Identify which cell holds the provided text, then report its [X, Y] central coordinate. 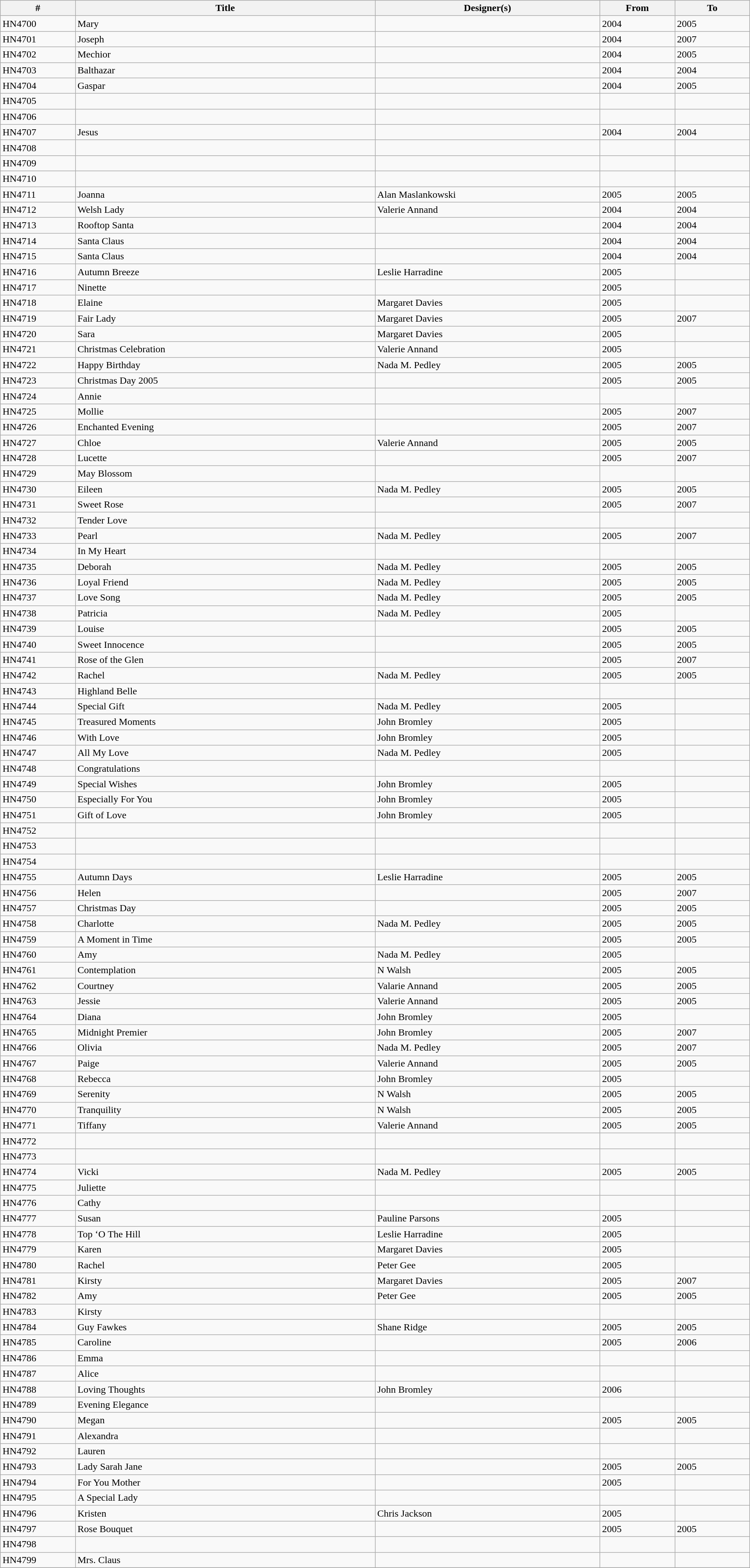
HN4723 [38, 380]
HN4778 [38, 1234]
Midnight Premier [225, 1032]
HN4724 [38, 396]
May Blossom [225, 474]
Sweet Innocence [225, 644]
Paige [225, 1063]
HN4709 [38, 163]
Tiffany [225, 1125]
Lady Sarah Jane [225, 1467]
A Moment in Time [225, 939]
Serenity [225, 1094]
Louise [225, 629]
Alexandra [225, 1435]
HN4714 [38, 241]
Mrs. Claus [225, 1560]
Patricia [225, 613]
Lauren [225, 1451]
HN4756 [38, 892]
Emma [225, 1358]
HN4788 [38, 1389]
HN4733 [38, 536]
Vicki [225, 1172]
Title [225, 8]
Juliette [225, 1188]
HN4780 [38, 1265]
Eileen [225, 489]
Susan [225, 1219]
Annie [225, 396]
Charlotte [225, 923]
HN4784 [38, 1327]
Alice [225, 1374]
HN4738 [38, 613]
HN4734 [38, 551]
Valarie Annand [488, 986]
HN4704 [38, 86]
Congratulations [225, 769]
Jessie [225, 1001]
HN4716 [38, 272]
Pearl [225, 536]
Elaine [225, 303]
HN4718 [38, 303]
HN4759 [38, 939]
HN4741 [38, 660]
Ninette [225, 287]
HN4775 [38, 1188]
HN4766 [38, 1048]
Lucette [225, 458]
HN4736 [38, 582]
Happy Birthday [225, 365]
HN4752 [38, 830]
Joanna [225, 194]
HN4771 [38, 1125]
HN4744 [38, 707]
HN4787 [38, 1374]
A Special Lady [225, 1498]
Special Gift [225, 707]
HN4728 [38, 458]
Evening Elegance [225, 1405]
Loyal Friend [225, 582]
Alan Maslankowski [488, 194]
HN4769 [38, 1094]
HN4768 [38, 1079]
HN4702 [38, 55]
HN4799 [38, 1560]
Fair Lady [225, 318]
HN4791 [38, 1435]
Gift of Love [225, 815]
Megan [225, 1420]
HN4703 [38, 70]
HN4721 [38, 349]
HN4747 [38, 753]
Designer(s) [488, 8]
HN4753 [38, 846]
Caroline [225, 1343]
Christmas Day 2005 [225, 380]
HN4774 [38, 1172]
Mollie [225, 411]
Mechior [225, 55]
HN4740 [38, 644]
HN4712 [38, 210]
Diana [225, 1017]
HN4710 [38, 179]
HN4755 [38, 877]
Helen [225, 892]
HN4762 [38, 986]
HN4743 [38, 691]
HN4739 [38, 629]
Highland Belle [225, 691]
HN4758 [38, 923]
HN4717 [38, 287]
HN4748 [38, 769]
Christmas Day [225, 908]
Rooftop Santa [225, 225]
Chloe [225, 442]
Deborah [225, 567]
HN4745 [38, 722]
HN4720 [38, 334]
HN4754 [38, 861]
HN4719 [38, 318]
HN4796 [38, 1513]
HN4785 [38, 1343]
HN4722 [38, 365]
HN4797 [38, 1529]
HN4725 [38, 411]
Enchanted Evening [225, 427]
HN4767 [38, 1063]
HN4732 [38, 520]
HN4701 [38, 39]
HN4707 [38, 132]
HN4713 [38, 225]
Rose Bouquet [225, 1529]
Balthazar [225, 70]
HN4757 [38, 908]
HN4726 [38, 427]
HN4742 [38, 675]
Guy Fawkes [225, 1327]
HN4765 [38, 1032]
Gaspar [225, 86]
Top ‘O The Hill [225, 1234]
Courtney [225, 986]
Autumn Days [225, 877]
HN4746 [38, 738]
Rose of the Glen [225, 660]
Love Song [225, 598]
HN4751 [38, 815]
HN4711 [38, 194]
For You Mother [225, 1482]
Treasured Moments [225, 722]
HN4776 [38, 1203]
HN4786 [38, 1358]
HN4749 [38, 784]
HN4792 [38, 1451]
Loving Thoughts [225, 1389]
HN4781 [38, 1281]
HN4777 [38, 1219]
HN4761 [38, 970]
Shane Ridge [488, 1327]
HN4715 [38, 256]
From [637, 8]
HN4700 [38, 24]
Olivia [225, 1048]
Especially For You [225, 799]
HN4783 [38, 1312]
Christmas Celebration [225, 349]
Jesus [225, 132]
HN4789 [38, 1405]
Sara [225, 334]
Rebecca [225, 1079]
All My Love [225, 753]
Cathy [225, 1203]
# [38, 8]
HN4705 [38, 101]
HN4760 [38, 955]
HN4770 [38, 1110]
Pauline Parsons [488, 1219]
HN4790 [38, 1420]
Contemplation [225, 970]
Sweet Rose [225, 505]
HN4794 [38, 1482]
HN4782 [38, 1296]
HN4727 [38, 442]
Kristen [225, 1513]
Special Wishes [225, 784]
Tender Love [225, 520]
To [712, 8]
In My Heart [225, 551]
HN4763 [38, 1001]
HN4793 [38, 1467]
HN4772 [38, 1141]
HN4779 [38, 1250]
HN4750 [38, 799]
Joseph [225, 39]
HN4735 [38, 567]
Tranquility [225, 1110]
Welsh Lady [225, 210]
HN4764 [38, 1017]
HN4798 [38, 1544]
HN4729 [38, 474]
With Love [225, 738]
Chris Jackson [488, 1513]
HN4795 [38, 1498]
HN4708 [38, 148]
HN4737 [38, 598]
HN4731 [38, 505]
Karen [225, 1250]
HN4706 [38, 117]
HN4773 [38, 1156]
HN4730 [38, 489]
Mary [225, 24]
Autumn Breeze [225, 272]
